From the cell containing the given text, extract its center point as [X, Y] coordinate. 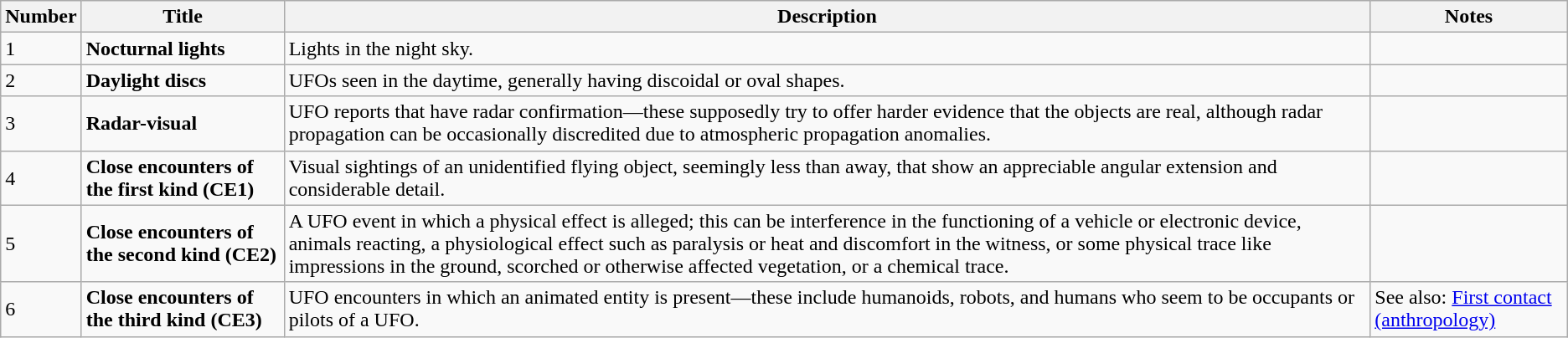
Notes [1469, 17]
Close encounters of the second kind (CE2) [183, 243]
1 [41, 49]
5 [41, 243]
2 [41, 80]
Close encounters of the first kind (CE1) [183, 177]
6 [41, 310]
4 [41, 177]
See also: First contact (anthropology) [1469, 310]
Lights in the night sky. [828, 49]
Nocturnal lights [183, 49]
Title [183, 17]
3 [41, 124]
Number [41, 17]
Visual sightings of an unidentified flying object, seemingly less than away, that show an appreciable angular extension and considerable detail. [828, 177]
UFO encounters in which an animated entity is present—these include humanoids, robots, and humans who seem to be occupants or pilots of a UFO. [828, 310]
UFOs seen in the daytime, generally having discoidal or oval shapes. [828, 80]
Description [828, 17]
Daylight discs [183, 80]
Close encounters of the third kind (CE3) [183, 310]
Radar-visual [183, 124]
